Detect which cell encompasses the target text, then output its [x, y] center coordinate. 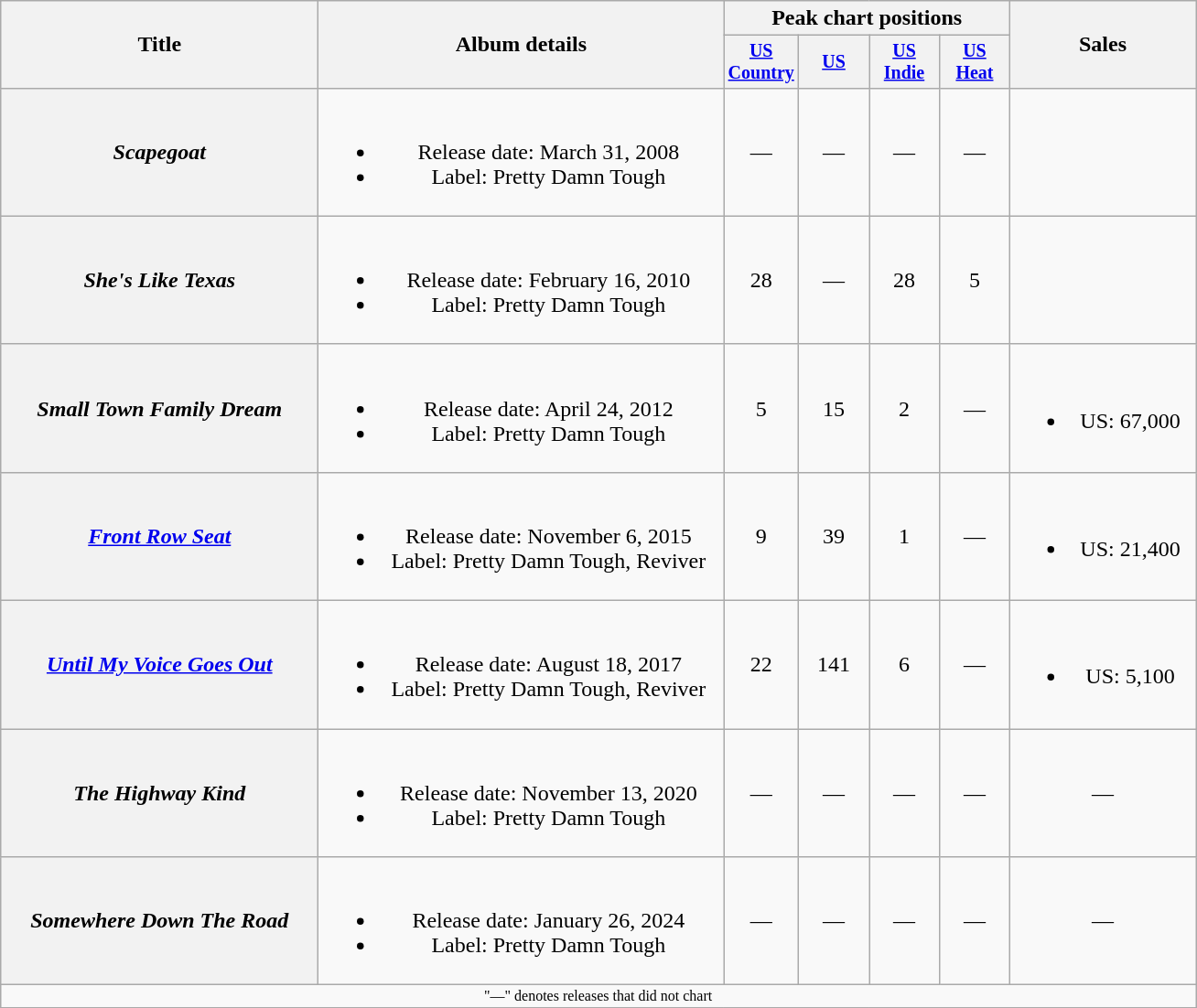
Front Row Seat [159, 536]
She's Like Texas [159, 280]
US: 5,100 [1102, 665]
Release date: April 24, 2012Label: Pretty Damn Tough [522, 408]
"—" denotes releases that did not chart [598, 996]
141 [835, 665]
Small Town Family Dream [159, 408]
9 [761, 536]
Release date: March 31, 2008Label: Pretty Damn Tough [522, 152]
6 [904, 665]
Title [159, 45]
Album details [522, 45]
Release date: January 26, 2024Label: Pretty Damn Tough [522, 921]
US Country [761, 62]
US: 67,000 [1102, 408]
Release date: February 16, 2010Label: Pretty Damn Tough [522, 280]
39 [835, 536]
1 [904, 536]
Release date: November 13, 2020Label: Pretty Damn Tough [522, 793]
The Highway Kind [159, 793]
Sales [1102, 45]
US Heat [974, 62]
Release date: August 18, 2017Label: Pretty Damn Tough, Reviver [522, 665]
Release date: November 6, 2015Label: Pretty Damn Tough, Reviver [522, 536]
Peak chart positions [868, 18]
Until My Voice Goes Out [159, 665]
15 [835, 408]
Somewhere Down The Road [159, 921]
US [835, 62]
US: 21,400 [1102, 536]
Scapegoat [159, 152]
22 [761, 665]
US Indie [904, 62]
2 [904, 408]
